Provide the [x, y] coordinate of the cell's center where the given text is located.  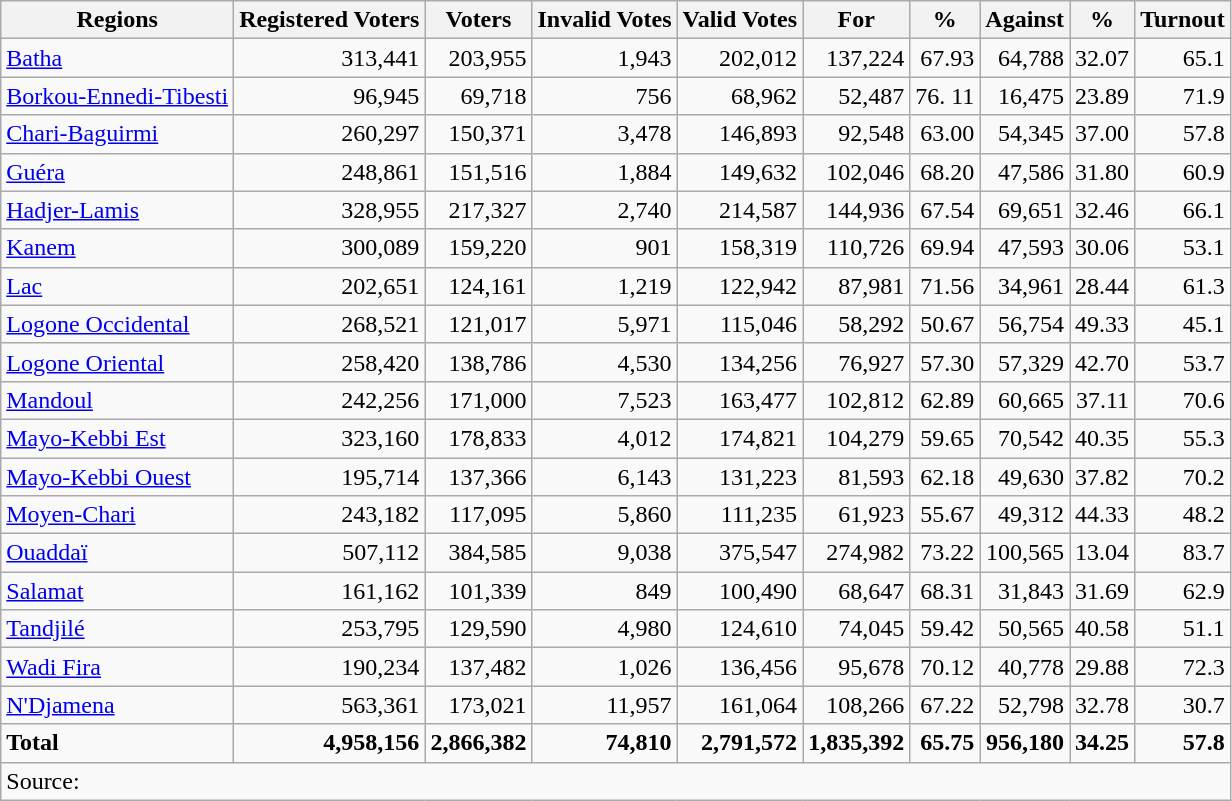
108,266 [856, 705]
45.1 [1183, 324]
Hadjer-Lamis [118, 210]
195,714 [330, 477]
161,064 [740, 705]
117,095 [478, 515]
76,927 [856, 362]
74,810 [604, 743]
Voters [478, 20]
29.88 [1102, 667]
68.31 [945, 591]
70,542 [1025, 438]
50,565 [1025, 629]
92,548 [856, 134]
Chari-Baguirmi [118, 134]
71.56 [945, 286]
1,219 [604, 286]
60,665 [1025, 400]
Kanem [118, 248]
4,980 [604, 629]
149,632 [740, 172]
Batha [118, 58]
242,256 [330, 400]
62.9 [1183, 591]
150,371 [478, 134]
5,860 [604, 515]
243,182 [330, 515]
9,038 [604, 553]
202,651 [330, 286]
124,610 [740, 629]
70.2 [1183, 477]
81,593 [856, 477]
4,012 [604, 438]
42.70 [1102, 362]
104,279 [856, 438]
300,089 [330, 248]
67.93 [945, 58]
6,143 [604, 477]
134,256 [740, 362]
76. 11 [945, 96]
49,312 [1025, 515]
Ouaddaï [118, 553]
110,726 [856, 248]
34.25 [1102, 743]
N'Djamena [118, 705]
122,942 [740, 286]
Salamat [118, 591]
Logone Occidental [118, 324]
54,345 [1025, 134]
16,475 [1025, 96]
4,958,156 [330, 743]
52,487 [856, 96]
Mandoul [118, 400]
For [856, 20]
849 [604, 591]
203,955 [478, 58]
5,971 [604, 324]
72.3 [1183, 667]
69,718 [478, 96]
253,795 [330, 629]
67.54 [945, 210]
7,523 [604, 400]
178,833 [478, 438]
1,026 [604, 667]
53.7 [1183, 362]
70.12 [945, 667]
190,234 [330, 667]
1,884 [604, 172]
40.35 [1102, 438]
34,961 [1025, 286]
40,778 [1025, 667]
Against [1025, 20]
60.9 [1183, 172]
28.44 [1102, 286]
62.89 [945, 400]
313,441 [330, 58]
171,000 [478, 400]
956,180 [1025, 743]
59.42 [945, 629]
124,161 [478, 286]
52,798 [1025, 705]
Source: [616, 781]
44.33 [1102, 515]
66.1 [1183, 210]
69.94 [945, 248]
563,361 [330, 705]
121,017 [478, 324]
217,327 [478, 210]
47,586 [1025, 172]
37.00 [1102, 134]
68.20 [945, 172]
32.78 [1102, 705]
159,220 [478, 248]
59.65 [945, 438]
Valid Votes [740, 20]
1,943 [604, 58]
4,530 [604, 362]
56,754 [1025, 324]
202,012 [740, 58]
173,021 [478, 705]
248,861 [330, 172]
64,788 [1025, 58]
61.3 [1183, 286]
274,982 [856, 553]
73.22 [945, 553]
31,843 [1025, 591]
69,651 [1025, 210]
100,490 [740, 591]
31.80 [1102, 172]
111,235 [740, 515]
Turnout [1183, 20]
70.6 [1183, 400]
31.69 [1102, 591]
161,162 [330, 591]
47,593 [1025, 248]
146,893 [740, 134]
3,478 [604, 134]
11,957 [604, 705]
49.33 [1102, 324]
37.11 [1102, 400]
32.07 [1102, 58]
144,936 [856, 210]
51.1 [1183, 629]
136,456 [740, 667]
100,565 [1025, 553]
137,482 [478, 667]
32.46 [1102, 210]
115,046 [740, 324]
55.3 [1183, 438]
Mayo-Kebbi Est [118, 438]
Lac [118, 286]
68,647 [856, 591]
62.18 [945, 477]
2,866,382 [478, 743]
Registered Voters [330, 20]
57.30 [945, 362]
65.1 [1183, 58]
901 [604, 248]
Tandjilé [118, 629]
23.89 [1102, 96]
71.9 [1183, 96]
258,420 [330, 362]
74,045 [856, 629]
323,160 [330, 438]
96,945 [330, 96]
Regions [118, 20]
129,590 [478, 629]
137,224 [856, 58]
55.67 [945, 515]
58,292 [856, 324]
1,835,392 [856, 743]
328,955 [330, 210]
375,547 [740, 553]
131,223 [740, 477]
101,339 [478, 591]
163,477 [740, 400]
13.04 [1102, 553]
151,516 [478, 172]
87,981 [856, 286]
68,962 [740, 96]
Wadi Fira [118, 667]
48.2 [1183, 515]
Logone Oriental [118, 362]
30.7 [1183, 705]
756 [604, 96]
Invalid Votes [604, 20]
260,297 [330, 134]
57,329 [1025, 362]
384,585 [478, 553]
67.22 [945, 705]
Guéra [118, 172]
102,812 [856, 400]
Mayo-Kebbi Ouest [118, 477]
49,630 [1025, 477]
2,791,572 [740, 743]
158,319 [740, 248]
174,821 [740, 438]
61,923 [856, 515]
30.06 [1102, 248]
83.7 [1183, 553]
102,046 [856, 172]
63.00 [945, 134]
37.82 [1102, 477]
65.75 [945, 743]
138,786 [478, 362]
Borkou-Ennedi-Tibesti [118, 96]
53.1 [1183, 248]
50.67 [945, 324]
Moyen-Chari [118, 515]
2,740 [604, 210]
40.58 [1102, 629]
268,521 [330, 324]
507,112 [330, 553]
137,366 [478, 477]
Total [118, 743]
95,678 [856, 667]
214,587 [740, 210]
